Search for the cell housing the specified text and yield its (x, y) center coordinate. 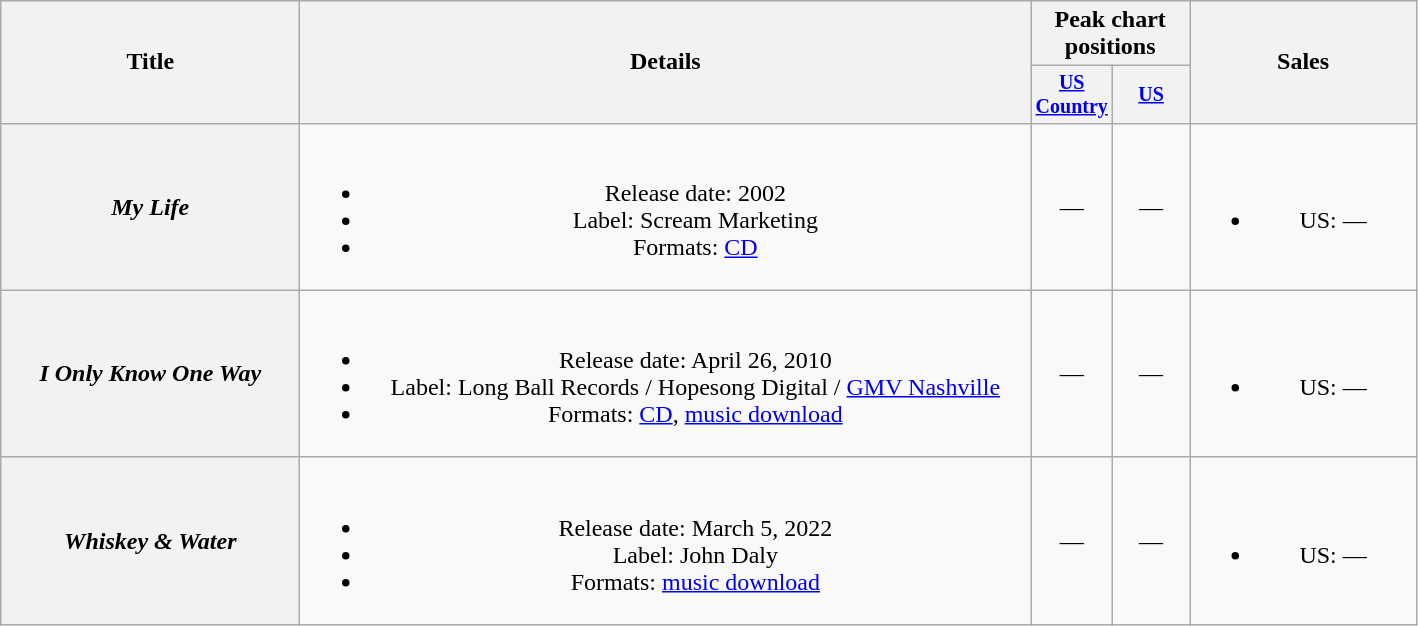
My Life (150, 206)
Whiskey & Water (150, 540)
Release date: 2002Label: Scream MarketingFormats: CD (666, 206)
US (1152, 94)
Title (150, 62)
Details (666, 62)
Sales (1304, 62)
Release date: April 26, 2010Label: Long Ball Records / Hopesong Digital / GMV NashvilleFormats: CD, music download (666, 374)
I Only Know One Way (150, 374)
Release date: March 5, 2022Label: John DalyFormats: music download (666, 540)
US Country (1072, 94)
Peak chartpositions (1110, 34)
